For the text-containing cell, return its midpoint in [x, y] coordinate format. 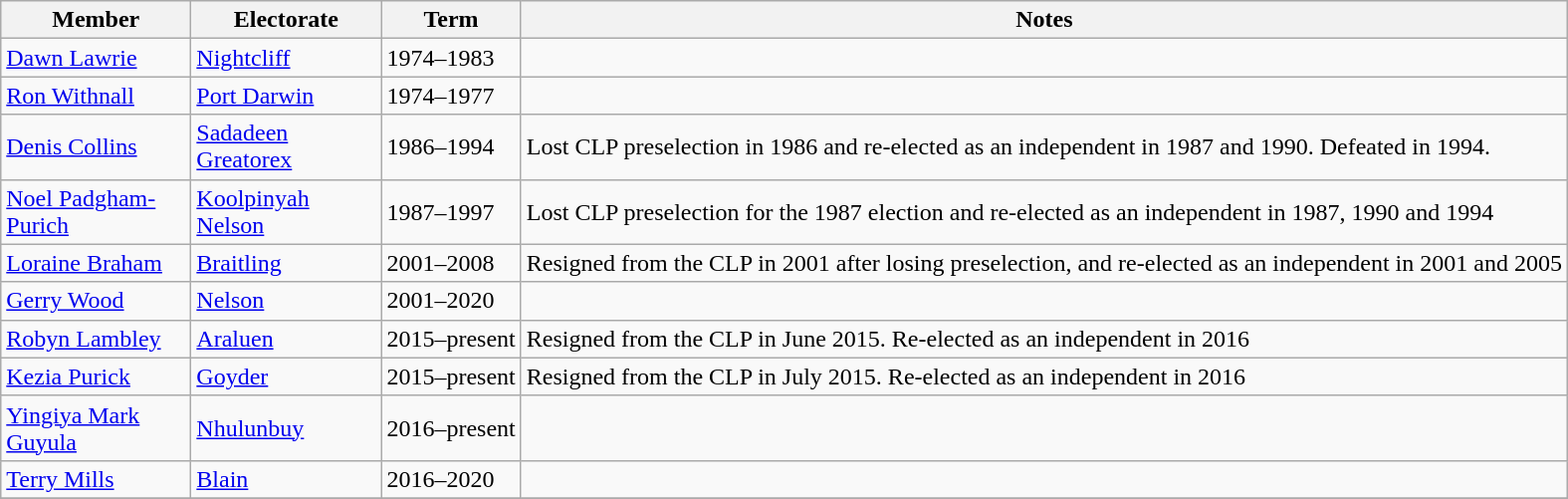
2016–present [451, 428]
Noel Padgham-Purich [96, 211]
1974–1983 [451, 58]
Goyder [287, 376]
Yingiya Mark Guyula [96, 428]
Resigned from the CLP in July 2015. Re-elected as an independent in 2016 [1043, 376]
Robyn Lambley [96, 339]
1986–1994 [451, 147]
Term [451, 20]
Loraine Braham [96, 263]
Member [96, 20]
Dawn Lawrie [96, 58]
Braitling [287, 263]
Araluen [287, 339]
2001–2020 [451, 301]
Resigned from the CLP in June 2015. Re-elected as an independent in 2016 [1043, 339]
Lost CLP preselection for the 1987 election and re-elected as an independent in 1987, 1990 and 1994 [1043, 211]
Blain [287, 479]
Lost CLP preselection in 1986 and re-elected as an independent in 1987 and 1990. Defeated in 1994. [1043, 147]
Ron Withnall [96, 96]
Kezia Purick [96, 376]
Koolpinyah Nelson [287, 211]
1974–1977 [451, 96]
Notes [1043, 20]
Electorate [287, 20]
SadadeenGreatorex [287, 147]
Nelson [287, 301]
2016–2020 [451, 479]
1987–1997 [451, 211]
Nhulunbuy [287, 428]
2001–2008 [451, 263]
Port Darwin [287, 96]
Nightcliff [287, 58]
Denis Collins [96, 147]
Terry Mills [96, 479]
Resigned from the CLP in 2001 after losing preselection, and re-elected as an independent in 2001 and 2005 [1043, 263]
Gerry Wood [96, 301]
